Return [X, Y] of the center of cell containing provided text 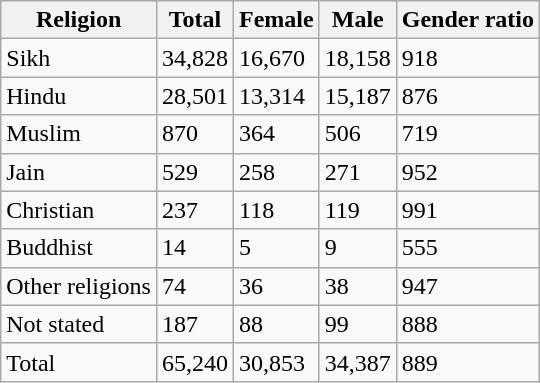
Jain [79, 172]
Female [277, 20]
Christian [79, 210]
65,240 [194, 362]
18,158 [358, 58]
187 [194, 324]
9 [358, 248]
13,314 [277, 96]
99 [358, 324]
947 [468, 286]
555 [468, 248]
5 [277, 248]
16,670 [277, 58]
271 [358, 172]
14 [194, 248]
888 [468, 324]
364 [277, 134]
34,387 [358, 362]
88 [277, 324]
15,187 [358, 96]
991 [468, 210]
529 [194, 172]
889 [468, 362]
36 [277, 286]
Male [358, 20]
258 [277, 172]
Not stated [79, 324]
Sikh [79, 58]
Other religions [79, 286]
34,828 [194, 58]
38 [358, 286]
Hindu [79, 96]
118 [277, 210]
Gender ratio [468, 20]
237 [194, 210]
28,501 [194, 96]
119 [358, 210]
918 [468, 58]
74 [194, 286]
719 [468, 134]
870 [194, 134]
Buddhist [79, 248]
Muslim [79, 134]
Religion [79, 20]
506 [358, 134]
952 [468, 172]
30,853 [277, 362]
876 [468, 96]
